From the cell containing the given text, extract its center point as [x, y] coordinate. 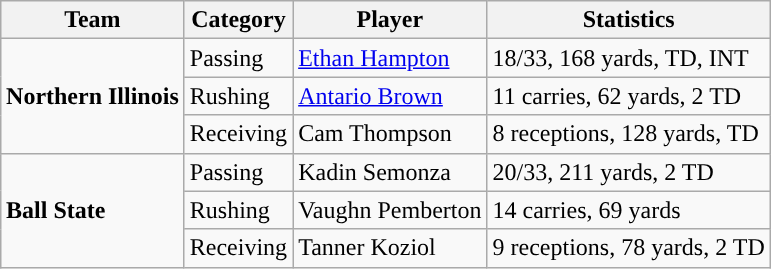
Tanner Koziol [390, 248]
Kadin Semonza [390, 172]
Category [238, 20]
Antario Brown [390, 96]
8 receptions, 128 yards, TD [628, 134]
18/33, 168 yards, TD, INT [628, 58]
Northern Illinois [93, 96]
14 carries, 69 yards [628, 210]
Player [390, 20]
9 receptions, 78 yards, 2 TD [628, 248]
Team [93, 20]
Statistics [628, 20]
11 carries, 62 yards, 2 TD [628, 96]
Cam Thompson [390, 134]
20/33, 211 yards, 2 TD [628, 172]
Ethan Hampton [390, 58]
Ball State [93, 210]
Vaughn Pemberton [390, 210]
